Detect which cell encompasses the target text, then output its [X, Y] center coordinate. 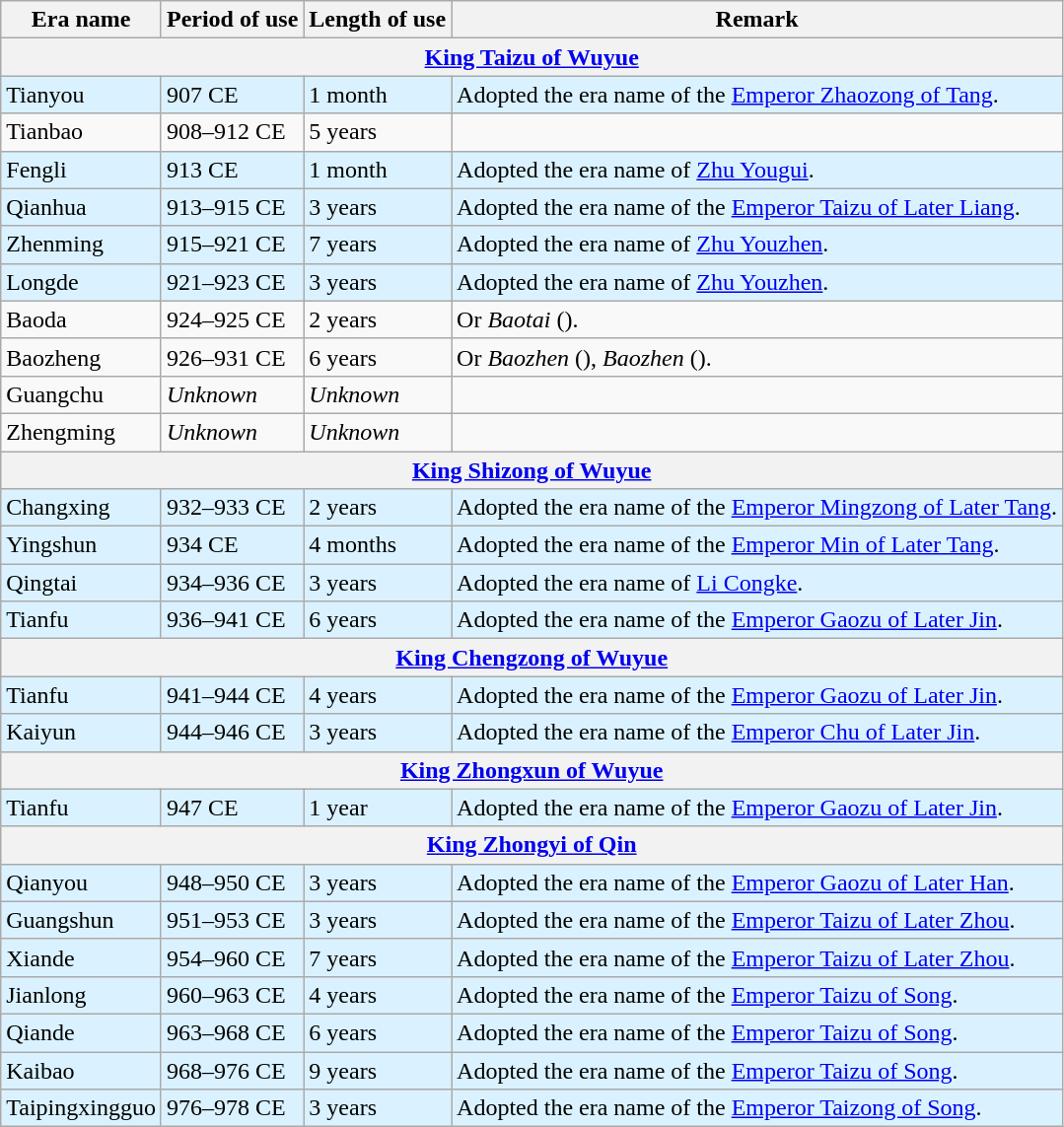
948–950 CE [232, 882]
Era name [81, 20]
Tianbao [81, 132]
Qingtai [81, 583]
Guangshun [81, 920]
Length of use [378, 20]
King Shizong of Wuyue [532, 470]
Zhenming [81, 245]
908–912 CE [232, 132]
926–931 CE [232, 357]
947 CE [232, 808]
963–968 CE [232, 1032]
913–915 CE [232, 207]
951–953 CE [232, 920]
Xiande [81, 957]
921–923 CE [232, 282]
924–925 CE [232, 319]
Guangchu [81, 394]
Qianyou [81, 882]
Taipingxingguo [81, 1108]
968–976 CE [232, 1070]
Zhengming [81, 432]
Adopted the era name of the Emperor Gaozu of Later Han. [757, 882]
Adopted the era name of the Emperor Chu of Later Jin. [757, 733]
Jianlong [81, 995]
960–963 CE [232, 995]
King Zhongxun of Wuyue [532, 770]
Adopted the era name of the Emperor Min of Later Tang. [757, 545]
932–933 CE [232, 508]
976–978 CE [232, 1108]
Adopted the era name of the Emperor Zhaozong of Tang. [757, 95]
5 years [378, 132]
Or Baozhen (), Baozhen (). [757, 357]
Adopted the era name of Li Congke. [757, 583]
Adopted the era name of the Emperor Taizong of Song. [757, 1108]
1 year [378, 808]
King Chengzong of Wuyue [532, 658]
Adopted the era name of Zhu Yougui. [757, 170]
Or Baotai (). [757, 319]
King Taizu of Wuyue [532, 57]
King Zhongyi of Qin [532, 845]
Changxing [81, 508]
9 years [378, 1070]
Remark [757, 20]
907 CE [232, 95]
913 CE [232, 170]
Tianyou [81, 95]
Fengli [81, 170]
936–941 CE [232, 620]
Baoda [81, 319]
Adopted the era name of the Emperor Mingzong of Later Tang. [757, 508]
954–960 CE [232, 957]
4 months [378, 545]
915–921 CE [232, 245]
Adopted the era name of the Emperor Taizu of Later Liang. [757, 207]
934 CE [232, 545]
Longde [81, 282]
Qianhua [81, 207]
Yingshun [81, 545]
Baozheng [81, 357]
941–944 CE [232, 695]
Qiande [81, 1032]
944–946 CE [232, 733]
Period of use [232, 20]
934–936 CE [232, 583]
Kaiyun [81, 733]
Kaibao [81, 1070]
